Output the (x, y) coordinate of the center of the cell containing the given text.  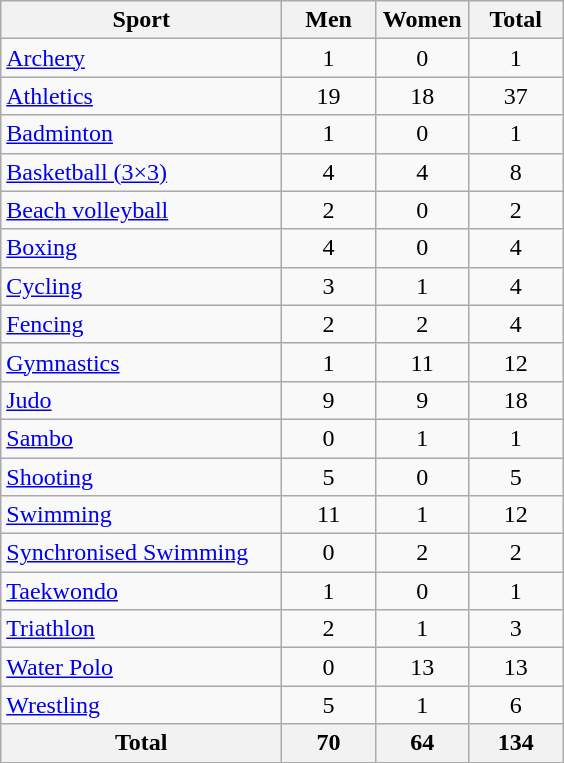
Gymnastics (142, 362)
Water Polo (142, 667)
Swimming (142, 515)
8 (516, 172)
134 (516, 743)
Synchronised Swimming (142, 553)
Badminton (142, 134)
Wrestling (142, 705)
Boxing (142, 248)
Women (422, 20)
37 (516, 96)
64 (422, 743)
Archery (142, 58)
Cycling (142, 286)
70 (329, 743)
Basketball (3×3) (142, 172)
Taekwondo (142, 591)
Athletics (142, 96)
Beach volleyball (142, 210)
Shooting (142, 477)
Sambo (142, 438)
Sport (142, 20)
Fencing (142, 324)
Judo (142, 400)
Men (329, 20)
6 (516, 705)
19 (329, 96)
Triathlon (142, 629)
